Search for the cell housing the specified text and yield its [x, y] center coordinate. 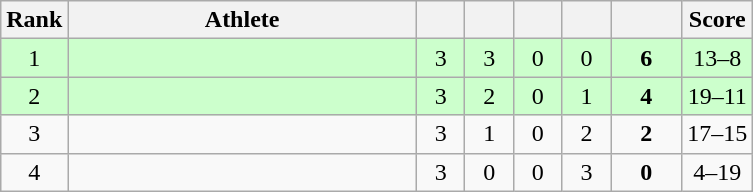
13–8 [718, 58]
19–11 [718, 96]
4–19 [718, 172]
Athlete [242, 20]
Rank [34, 20]
Score [718, 20]
6 [646, 58]
17–15 [718, 134]
